Determine the [X, Y] coordinate at the center of the cell enclosing the given text.  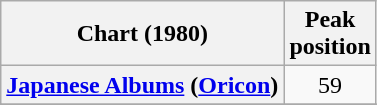
59 [330, 85]
Chart (1980) [142, 34]
Japanese Albums (Oricon) [142, 85]
Peakposition [330, 34]
